Search for the cell housing the specified text and yield its [x, y] center coordinate. 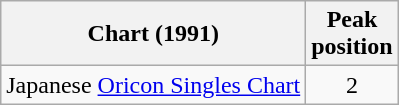
2 [352, 85]
Peakposition [352, 34]
Japanese Oricon Singles Chart [154, 85]
Chart (1991) [154, 34]
